Determine the (x, y) coordinate at the center of the cell enclosing the given text.  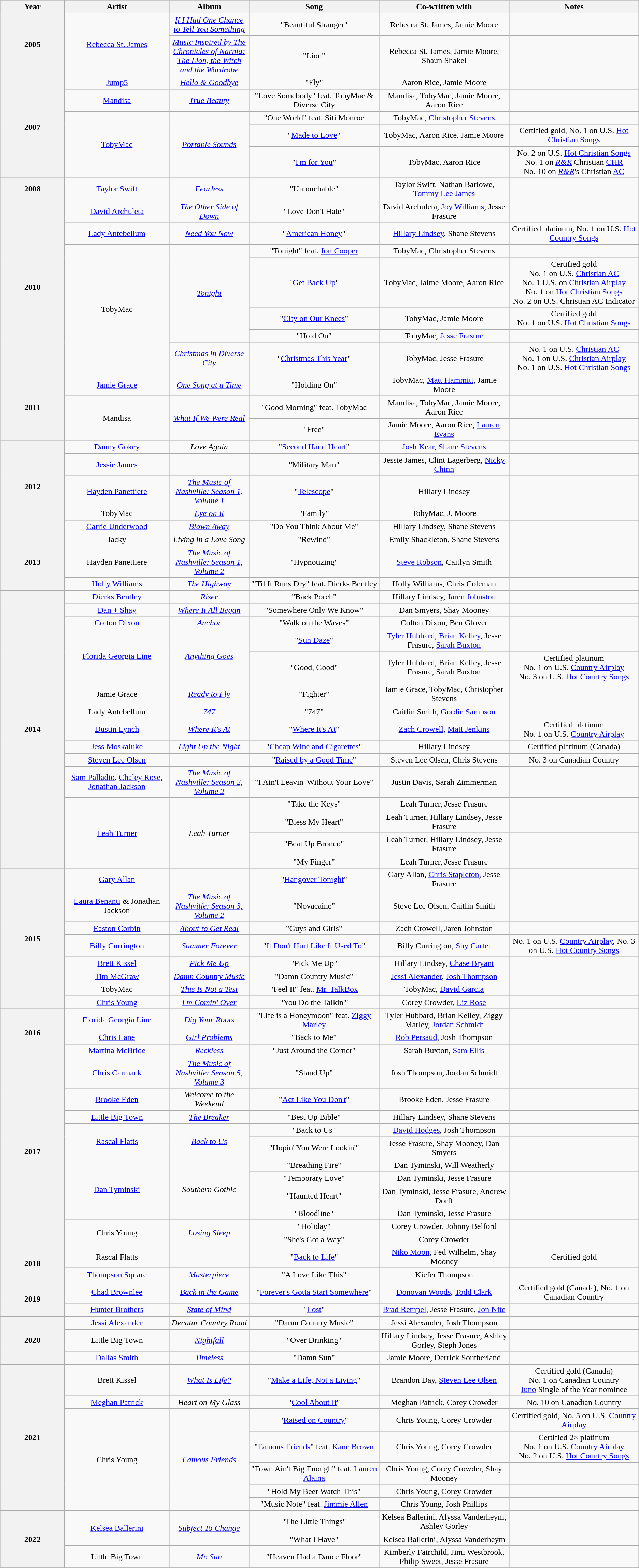
"Town Ain't Big Enough" feat. Lauren Alaina (314, 1473)
"Forever's Gotta Start Somewhere" (314, 1292)
Light Up the Night (209, 747)
Corey Crowder, Johnny Belford (444, 1226)
Emily Shackleton, Shane Stevens (444, 539)
Nightfall (209, 1340)
Corey Crowder, Liz Rose (444, 1002)
"Christmas This Year" (314, 358)
"Free" (314, 429)
Danny Gokey (117, 447)
"Beautiful Stranger" (314, 25)
"Do You Think About Me" (314, 526)
Certified gold (Canada)No. 1 on Canadian CountryJuno Single of the Year nominee (574, 1380)
"Just Around the Corner" (314, 1050)
"Hopin' You Were Lookin'" (314, 1148)
Back to Us (209, 1141)
Dan Tyminski, Jesse Frasure, Andrew Dorff (444, 1195)
"City on Our Knees" (314, 319)
Masterpiece (209, 1275)
Chris Lane (117, 1037)
Aaron Rice, Jamie Moore (444, 83)
Jesse Frasure, Shay Mooney, Dan Smyers (444, 1148)
"Raised on Country" (314, 1420)
Donovan Woods, Todd Clark (444, 1292)
Certified gold (Canada), No. 1 on Canadian Country (574, 1292)
"Back to Life" (314, 1257)
State of Mind (209, 1310)
2018 (32, 1264)
Dan + Shay (117, 610)
If I Had One Chance to Tell You Something (209, 25)
This Is Not a Test (209, 989)
Dustin Lynch (117, 729)
"Novacaine" (314, 906)
Certified platinum, No. 1 on U.S. Hot Country Songs (574, 233)
Anchor (209, 623)
Certified platinum No. 1 on U.S. Country Airplay (574, 729)
2007 (32, 127)
"She's Got a Way" (314, 1239)
"Damn Sun" (314, 1358)
"Beat Up Bronco" (314, 844)
David Archuleta, Joy Williams, Jesse Frasure (444, 211)
"Stand Up" (314, 1073)
Billy Currington, Shy Carter (444, 946)
2022 (32, 1539)
Chris Young, Corey Crowder, Shay Mooney (444, 1473)
Taylor Swift (117, 189)
Meghan Patrick (117, 1402)
Certified goldNo. 1 on U.S. Christian ACNo. 1 U.S. on Christian AirplayNo. 1 on Hot Christian SongsNo. 2 on U.S. Christian AC Indicator (574, 282)
"Get Back Up" (314, 282)
Laura Benanti & Jonathan Jackson (117, 906)
Steve Robson, Caitlyn Smith (444, 562)
Album (209, 7)
Jess Moskaluke (117, 747)
Martina McBride (117, 1050)
Rebecca St. James, Jamie Moore, Shaun Shakel (444, 56)
Gary Allan (117, 879)
Meghan Patrick, Corey Crowder (444, 1402)
TobyMac, Matt Hammitt, Jamie Moore (444, 385)
Notes (574, 7)
Year (32, 7)
Jamie Moore, Aaron Rice, Lauren Evans (444, 429)
David Hodges, Josh Thompson (444, 1130)
Steven Lee Olsen, Chris Stevens (444, 760)
Jamie Moore, Derrick Southerland (444, 1358)
2012 (32, 487)
"Raised by a Good Time" (314, 760)
TobyMac, David Garcia (444, 989)
Jacky (117, 539)
"Cheap Wine and Cigarettes" (314, 747)
"Guys and Girls" (314, 928)
Co-written with (444, 7)
Rob Persaud, Josh Thompson (444, 1037)
"Second Hand Heart" (314, 447)
Dierks Bentley (117, 597)
Need You Now (209, 233)
"American Honey" (314, 233)
"Lion" (314, 56)
Kelsea Ballerini, Alyssa Vanderheym (444, 1539)
Certified gold, No. 1 on U.S. Hot Christian Songs (574, 135)
"Made to Love" (314, 135)
2014 (32, 729)
Certified platinum (Canada) (574, 747)
Josh Kear, Shane Stevens (444, 447)
Jamie Grace, TobyMac, Christopher Stevens (444, 694)
Gary Allan, Chris Stapleton, Jesse Frasure (444, 879)
The Other Side of Down (209, 211)
"Fighter" (314, 694)
Christmas in Diverse City (209, 358)
2015 (32, 938)
Steve Lee Olsen, Caitlin Smith (444, 906)
"I'm for You" (314, 162)
"'Til It Runs Dry" feat. Dierks Bentley (314, 584)
TobyMac, J. Moore (444, 513)
Heart on My Glass (209, 1402)
Jessi Alexander (117, 1323)
Famous Friends (209, 1460)
"Temporary Love" (314, 1178)
"Love Don't Hate" (314, 211)
Welcome to the Weekend (209, 1099)
TobyMac, Jaime Moore, Aaron Rice (444, 282)
"Somewhere Only We Know" (314, 610)
Taylor Swift, Nathan Barlowe, Tommy Lee James (444, 189)
"Pick Me Up" (314, 963)
2019 (32, 1298)
Hunter Brothers (117, 1310)
"Best Up Bible" (314, 1117)
"Holiday" (314, 1226)
Certified platinumNo. 1 on U.S. Country AirplayNo. 3 on U.S. Hot Country Songs (574, 667)
"Feel It" feat. Mr. TalkBox (314, 989)
"Cool About It" (314, 1402)
"Lost" (314, 1310)
"I Ain't Leavin' Without Your Love" (314, 782)
TobyMac, Aaron Rice (444, 162)
"Back to Me" (314, 1037)
Chris Young, Josh Phillips (444, 1504)
"Over Drinking" (314, 1340)
"Breathing Fire" (314, 1165)
"Good, Good" (314, 667)
No. 3 on Canadian Country (574, 760)
Brandon Day, Steven Lee Olsen (444, 1380)
Subject To Change (209, 1528)
2011 (32, 407)
Kelsea Ballerini (117, 1528)
Dallas Smith (117, 1358)
Eye on It (209, 513)
"One World" feat. Siti Monroe (314, 118)
Summer Forever (209, 946)
Pick Me Up (209, 963)
2005 (32, 45)
"Walk on the Waves" (314, 623)
2008 (32, 189)
Artist (117, 7)
Back in the Game (209, 1292)
Decatur Country Road (209, 1323)
Certified goldNo. 1 on U.S. Hot Christian Songs (574, 319)
"Back to Us" (314, 1130)
No. 1 on U.S. Country Airplay, No. 3 on U.S. Hot Country Songs (574, 946)
Music Inspired by The Chronicles of Narnia: The Lion, the Witch and the Wardrobe (209, 56)
"Back Porch" (314, 597)
"Hypnotizing" (314, 562)
Song (314, 7)
2010 (32, 287)
Brooke Eden (117, 1099)
Kimberly Fairchild, Jimi Westbrook, Philip Sweet, Jesse Frasure (444, 1557)
"Love Somebody" feat. TobyMac & Diverse City (314, 100)
Colton Dixon, Ben Glover (444, 623)
2016 (32, 1033)
"Good Morning" feat. TobyMac (314, 407)
Brooke Eden, Jesse Frasure (444, 1099)
"What I Have" (314, 1539)
Kiefer Thompson (444, 1275)
Brad Rempel, Jesse Frasure, Jon Nite (444, 1310)
"Hold My Beer Watch This" (314, 1491)
"Holding On" (314, 385)
Living in a Love Song (209, 539)
The Highway (209, 584)
Anything Goes (209, 656)
No. 10 on Canadian Country (574, 1402)
TobyMac, Aaron Rice, Jamie Moore (444, 135)
Certified gold (574, 1257)
Caitlin Smith, Gordie Sampson (444, 712)
Dan Smyers, Shay Mooney (444, 610)
No. 1 on U.S. Christian AC No. 1 on U.S. Christian Airplay No. 1 on U.S. Hot Christian Songs (574, 358)
True Beauty (209, 100)
Jump5 (117, 83)
Portable Sounds (209, 145)
2021 (32, 1437)
Zach Crowell, Jaren Johnston (444, 928)
What If We Were Real (209, 418)
David Archuleta (117, 211)
No. 2 on U.S. Hot Christian SongsNo. 1 on R&R Christian CHRNo. 10 on R&R's Christian AC (574, 162)
"Tonight" feat. Jon Cooper (314, 251)
Girl Problems (209, 1037)
"Act Like You Don't" (314, 1099)
Hello & Goodbye (209, 83)
The Music of Nashville: Season 1, Volume 2 (209, 562)
Where It All Began (209, 610)
"Haunted Heart" (314, 1195)
Colton Dixon (117, 623)
"Untouchable" (314, 189)
Dig Your Roots (209, 1020)
"Hold On" (314, 336)
"Sun Daze" (314, 641)
"Heaven Had a Dance Floor" (314, 1557)
"Rewind" (314, 539)
Hillary Lindsey, Chase Bryant (444, 963)
"Bloodline" (314, 1214)
The Music of Nashville: Season 5, Volume 3 (209, 1073)
Blown Away (209, 526)
Niko Moon, Fed Wilhelm, Shay Mooney (444, 1257)
The Breaker (209, 1117)
Chad Brownlee (117, 1292)
"Telescope" (314, 491)
Jessie James (117, 465)
"Music Note" feat. Jimmie Allen (314, 1504)
"My Finger" (314, 861)
Hillary Lindsey, Jesse Frasure, Ashley Gorley, Steph Jones (444, 1340)
Easton Corbin (117, 928)
Fearless (209, 189)
Sarah Buxton, Sam Ellis (444, 1050)
One Song at a Time (209, 385)
Certified 2× platinum No. 1 on U.S. Country Airplay No. 2 on U.S. Hot Country Songs (574, 1447)
Jessie James, Clint Lagerberg, Nicky Chinn (444, 465)
"Make a Life, Not a Living" (314, 1380)
Certified gold, No. 5 on U.S. Country Airplay (574, 1420)
Rebecca St. James (117, 45)
Dan Tyminski, Will Weatherly (444, 1165)
What Is Life? (209, 1380)
Zach Crowell, Matt Jenkins (444, 729)
Losing Sleep (209, 1233)
Holly Williams, Chris Coleman (444, 584)
Sam Palladio, Chaley Rose, Jonathan Jackson (117, 782)
I'm Comin' Over (209, 1002)
Chris Carmack (117, 1073)
Josh Thompson, Jordan Schmidt (444, 1073)
Tim McGraw (117, 976)
"Take the Keys" (314, 804)
"The Little Things" (314, 1522)
Ready to Fly (209, 694)
"Fly" (314, 83)
"Hangover Tonight" (314, 879)
"Where It's At" (314, 729)
Reckless (209, 1050)
"Bless My Heart" (314, 822)
Corey Crowder (444, 1239)
Tyler Hubbard, Brian Kelley, Ziggy Marley, Jordan Schmidt (444, 1020)
Billy Currington (117, 946)
Dan Tyminski (117, 1189)
Thompson Square (117, 1275)
Damn Country Music (209, 976)
Rebecca St. James, Jamie Moore (444, 25)
The Music of Nashville: Season 3, Volume 2 (209, 906)
"Family" (314, 513)
"Famous Friends" feat. Kane Brown (314, 1447)
747 (209, 712)
2020 (32, 1340)
Holly Williams (117, 584)
"It Don't Hurt Like It Used To" (314, 946)
About to Get Real (209, 928)
TobyMac, Jamie Moore (444, 319)
Riser (209, 597)
The Music of Nashville: Season 1, Volume 1 (209, 491)
"Military Man" (314, 465)
2013 (32, 562)
Timeless (209, 1358)
Kelsea Ballerini, Alyssa Vanderheym, Ashley Gorley (444, 1522)
Love Again (209, 447)
Where It's At (209, 729)
Hillary Lindsey, Jaren Johnston (444, 597)
"A Love Like This" (314, 1275)
Tonight (209, 293)
"747" (314, 712)
Justin Davis, Sarah Zimmerman (444, 782)
Steven Lee Olsen (117, 760)
The Music of Nashville: Season 2, Volume 2 (209, 782)
"You Do the Talkin'" (314, 1002)
Southern Gothic (209, 1189)
Carrie Underwood (117, 526)
Mr. Sun (209, 1557)
2017 (32, 1151)
"Life is a Honeymoon" feat. Ziggy Marley (314, 1020)
